Provide the [X, Y] coordinate of the cell's center where the given text is located.  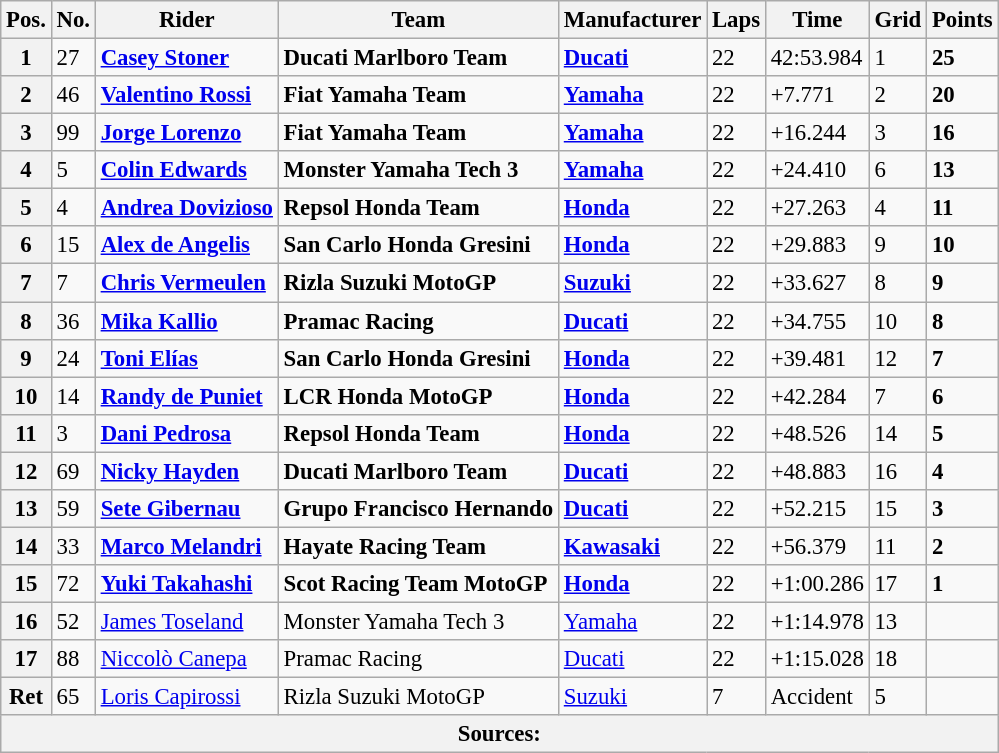
+1:00.286 [817, 584]
Ret [26, 697]
Valentino Rossi [186, 95]
Grid [898, 20]
Scot Racing Team MotoGP [418, 584]
+29.883 [817, 245]
+52.215 [817, 509]
33 [73, 546]
Rider [186, 20]
Alex de Angelis [186, 245]
25 [962, 58]
+42.284 [817, 396]
+48.526 [817, 433]
Dani Pedrosa [186, 433]
Loris Capirossi [186, 697]
Hayate Racing Team [418, 546]
Points [962, 20]
Yuki Takahashi [186, 584]
Manufacturer [632, 20]
Accident [817, 697]
Nicky Hayden [186, 471]
Laps [736, 20]
+39.481 [817, 358]
20 [962, 95]
Kawasaki [632, 546]
+48.883 [817, 471]
Chris Vermeulen [186, 283]
65 [73, 697]
+27.263 [817, 208]
No. [73, 20]
+56.379 [817, 546]
52 [73, 621]
42:53.984 [817, 58]
+1:15.028 [817, 659]
+1:14.978 [817, 621]
+24.410 [817, 170]
Pos. [26, 20]
99 [73, 133]
Jorge Lorenzo [186, 133]
Randy de Puniet [186, 396]
Grupo Francisco Hernando [418, 509]
46 [73, 95]
Team [418, 20]
+34.755 [817, 321]
+7.771 [817, 95]
27 [73, 58]
69 [73, 471]
Marco Melandri [186, 546]
Colin Edwards [186, 170]
+33.627 [817, 283]
88 [73, 659]
18 [898, 659]
Time [817, 20]
Sources: [500, 734]
Toni Elías [186, 358]
Andrea Dovizioso [186, 208]
24 [73, 358]
Casey Stoner [186, 58]
36 [73, 321]
Niccolò Canepa [186, 659]
+16.244 [817, 133]
72 [73, 584]
LCR Honda MotoGP [418, 396]
59 [73, 509]
Mika Kallio [186, 321]
James Toseland [186, 621]
Sete Gibernau [186, 509]
